Determine the [x, y] coordinate at the center of the cell enclosing the given text.  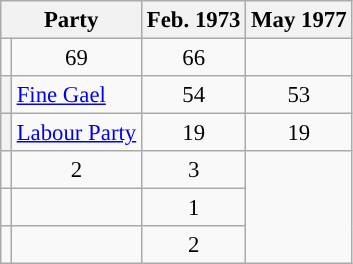
1 [194, 208]
Fine Gael [76, 95]
53 [299, 95]
66 [194, 58]
54 [194, 95]
Labour Party [76, 133]
Party [72, 20]
69 [76, 58]
Feb. 1973 [194, 20]
May 1977 [299, 20]
3 [194, 170]
